Identify which cell holds the provided text, then report its [x, y] central coordinate. 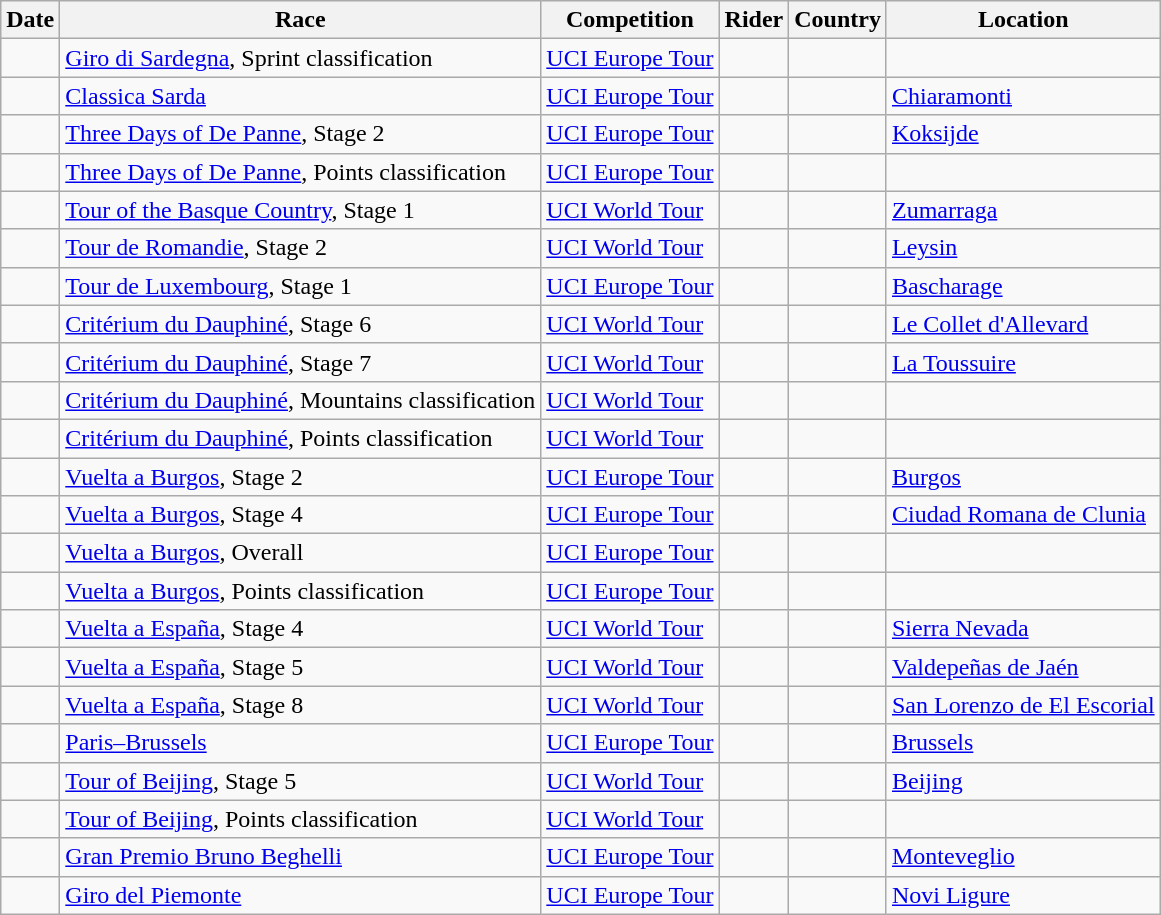
Le Collet d'Allevard [1023, 324]
Critérium du Dauphiné, Stage 6 [300, 324]
Giro del Piemonte [300, 895]
Koksijde [1023, 134]
Vuelta a Burgos, Stage 2 [300, 477]
Tour of Beijing, Stage 5 [300, 781]
Sierra Nevada [1023, 629]
Vuelta a Burgos, Points classification [300, 591]
Vuelta a España, Stage 8 [300, 705]
Paris–Brussels [300, 743]
Critérium du Dauphiné, Points classification [300, 438]
Valdepeñas de Jaén [1023, 667]
Three Days of De Panne, Points classification [300, 172]
Leysin [1023, 248]
Tour de Luxembourg, Stage 1 [300, 286]
Ciudad Romana de Clunia [1023, 515]
Location [1023, 20]
Classica Sarda [300, 96]
Chiaramonti [1023, 96]
Vuelta a Burgos, Stage 4 [300, 515]
Critérium du Dauphiné, Mountains classification [300, 400]
Three Days of De Panne, Stage 2 [300, 134]
Monteveglio [1023, 857]
Burgos [1023, 477]
Gran Premio Bruno Beghelli [300, 857]
Date [30, 20]
Giro di Sardegna, Sprint classification [300, 58]
Zumarraga [1023, 210]
Brussels [1023, 743]
Vuelta a España, Stage 5 [300, 667]
Rider [754, 20]
Vuelta a España, Stage 4 [300, 629]
Tour of the Basque Country, Stage 1 [300, 210]
Critérium du Dauphiné, Stage 7 [300, 362]
Bascharage [1023, 286]
Vuelta a Burgos, Overall [300, 553]
La Toussuire [1023, 362]
Country [838, 20]
Novi Ligure [1023, 895]
Race [300, 20]
Tour of Beijing, Points classification [300, 819]
Beijing [1023, 781]
Competition [630, 20]
Tour de Romandie, Stage 2 [300, 248]
San Lorenzo de El Escorial [1023, 705]
